Capture the cell that displays the provided text and extract its [x, y] central coordinate. 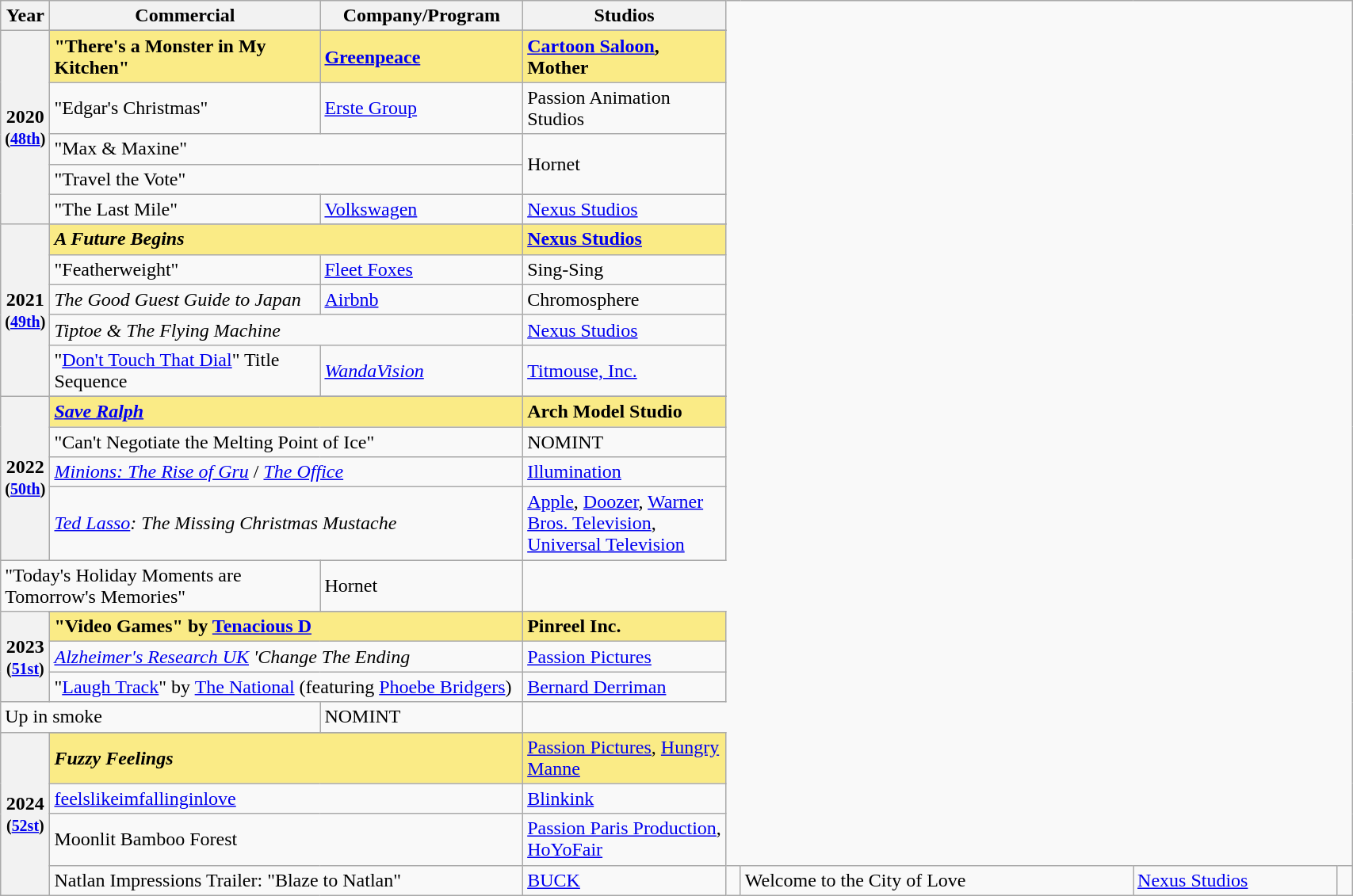
"There's a Monster in My Kitchen" [185, 57]
"Don't Touch That Dial" Title Sequence [185, 371]
2020 (48th) [25, 128]
Pinreel Inc. [625, 627]
"Travel the Vote" [287, 179]
A Future Begins [287, 239]
Save Ralph [287, 411]
Titmouse, Inc. [625, 371]
2022 (50th) [25, 478]
Commercial [185, 16]
Ted Lasso: The Missing Christmas Mustache [287, 524]
"Today's Holiday Moments are Tomorrow's Memories" [160, 586]
Minions: The Rise of Gru / The Office [287, 472]
"Featherweight" [185, 269]
2023 (51st) [25, 657]
Bernard Derriman [625, 687]
Passion Pictures, Hungry Manne [625, 757]
Cartoon Saloon, Mother [625, 57]
feelslikeimfallinginlove [287, 799]
Apple, Doozer, Warner Bros. Television, Universal Television [625, 524]
2024 (52st) [25, 814]
Illumination [625, 472]
Company/Program [422, 16]
Passion Pictures [625, 657]
"Max & Maxine" [287, 149]
BUCK [625, 880]
Sing-Sing [625, 269]
Passion Animation Studios [625, 108]
The Good Guest Guide to Japan [185, 299]
WandaVision [422, 371]
"The Last Mile" [185, 209]
"Edgar's Christmas" [185, 108]
Passion Paris Production, HoYoFair [625, 840]
Year [25, 16]
Alzheimer's Research UK 'Change The Ending [287, 657]
Greenpeace [422, 57]
Up in smoke [160, 717]
Volkswagen [422, 209]
Arch Model Studio [625, 411]
Blinkink [625, 799]
Natlan Impressions Trailer: "Blaze to Natlan" [287, 880]
"Can't Negotiate the Melting Point of Ice" [287, 441]
Fleet Foxes [422, 269]
Fuzzy Feelings [287, 757]
Studios [625, 16]
"Video Games" by Tenacious D [287, 627]
Airbnb [422, 299]
2021 (49th) [25, 311]
Moonlit Bamboo Forest [287, 840]
"Laugh Track" by The National (featuring Phoebe Bridgers) [287, 687]
Erste Group [422, 108]
Welcome to the City of Love [937, 880]
Tiptoe & The Flying Machine [287, 330]
Chromosphere [625, 299]
